From the cell containing the given text, extract its center point as (X, Y) coordinate. 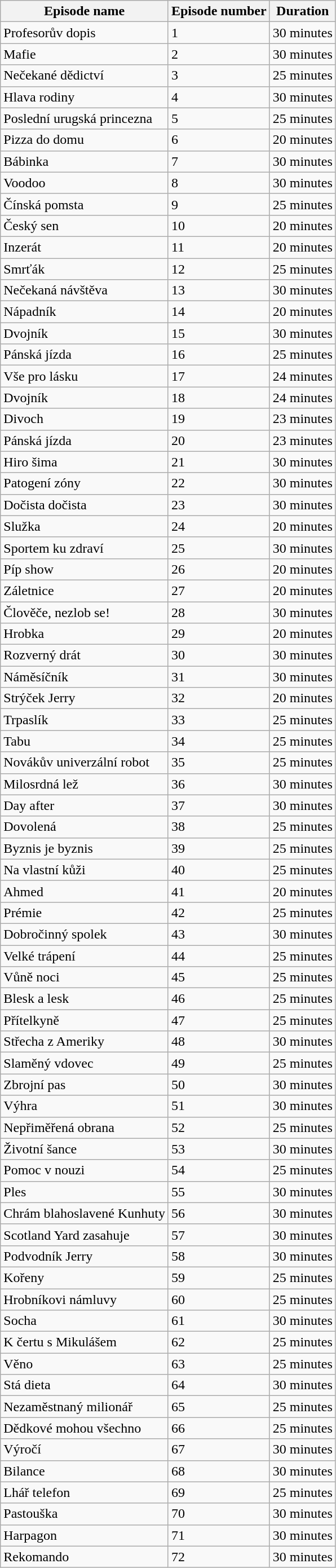
32 (219, 698)
54 (219, 1170)
8 (219, 183)
45 (219, 977)
14 (219, 312)
Velké trápení (85, 956)
4 (219, 97)
Na vlastní kůži (85, 870)
Podvodník Jerry (85, 1256)
67 (219, 1450)
39 (219, 848)
71 (219, 1535)
Dovolená (85, 827)
43 (219, 934)
Přítelkyně (85, 1020)
62 (219, 1342)
Hlava rodiny (85, 97)
44 (219, 956)
Tabu (85, 741)
Patogení zóny (85, 483)
Dědkové mohou všechno (85, 1428)
19 (219, 419)
Kořeny (85, 1278)
Hrobníkovi námluvy (85, 1299)
Píp show (85, 569)
Vůně noci (85, 977)
58 (219, 1256)
31 (219, 677)
52 (219, 1127)
Nečekané dědictví (85, 76)
Poslední urugská princezna (85, 118)
Scotland Yard zasahuje (85, 1235)
21 (219, 462)
11 (219, 247)
Střecha z Ameriky (85, 1042)
Slaměný vdovec (85, 1063)
Ples (85, 1192)
Strýček Jerry (85, 698)
29 (219, 634)
49 (219, 1063)
61 (219, 1321)
Český sen (85, 226)
Bilance (85, 1471)
Stá dieta (85, 1385)
Zbrojní pas (85, 1085)
15 (219, 333)
Byznis je byznis (85, 848)
42 (219, 913)
34 (219, 741)
Pomoc v nouzi (85, 1170)
72 (219, 1557)
64 (219, 1385)
10 (219, 226)
27 (219, 591)
16 (219, 355)
Smrťák (85, 269)
53 (219, 1149)
K čertu s Mikulášem (85, 1342)
Věno (85, 1364)
26 (219, 569)
13 (219, 290)
Mafie (85, 54)
Trpaslík (85, 720)
12 (219, 269)
Výhra (85, 1106)
Voodoo (85, 183)
20 (219, 441)
55 (219, 1192)
5 (219, 118)
Prémie (85, 913)
66 (219, 1428)
Duration (302, 11)
Novákův univerzální robot (85, 763)
22 (219, 483)
23 (219, 505)
Čínská pomsta (85, 204)
18 (219, 398)
1 (219, 33)
Nezaměstnaný milionář (85, 1407)
7 (219, 161)
Náměsíčník (85, 677)
Day after (85, 805)
Pastouška (85, 1514)
Nepřiměřená obrana (85, 1127)
Dočista dočista (85, 505)
Záletnice (85, 591)
65 (219, 1407)
Harpagon (85, 1535)
41 (219, 891)
Nečekaná návštěva (85, 290)
Episode number (219, 11)
6 (219, 140)
Člověče, nezlob se! (85, 612)
Ahmed (85, 891)
35 (219, 763)
Lhář telefon (85, 1492)
Výročí (85, 1450)
25 (219, 548)
60 (219, 1299)
47 (219, 1020)
Hrobka (85, 634)
Divoch (85, 419)
36 (219, 784)
Služka (85, 526)
24 (219, 526)
Hiro šima (85, 462)
Inzerát (85, 247)
9 (219, 204)
3 (219, 76)
28 (219, 612)
30 (219, 655)
Bábinka (85, 161)
48 (219, 1042)
Blesk a lesk (85, 999)
40 (219, 870)
Životní šance (85, 1149)
69 (219, 1492)
37 (219, 805)
Socha (85, 1321)
59 (219, 1278)
70 (219, 1514)
33 (219, 720)
Pizza do domu (85, 140)
Rekomando (85, 1557)
Chrám blahoslavené Kunhuty (85, 1213)
50 (219, 1085)
Nápadník (85, 312)
57 (219, 1235)
51 (219, 1106)
Vše pro lásku (85, 376)
Sportem ku zdraví (85, 548)
17 (219, 376)
56 (219, 1213)
63 (219, 1364)
2 (219, 54)
Profesorův dopis (85, 33)
38 (219, 827)
Rozverný drát (85, 655)
68 (219, 1471)
46 (219, 999)
Milosrdná lež (85, 784)
Episode name (85, 11)
Dobročinný spolek (85, 934)
